Identify which cell holds the provided text, then report its (X, Y) central coordinate. 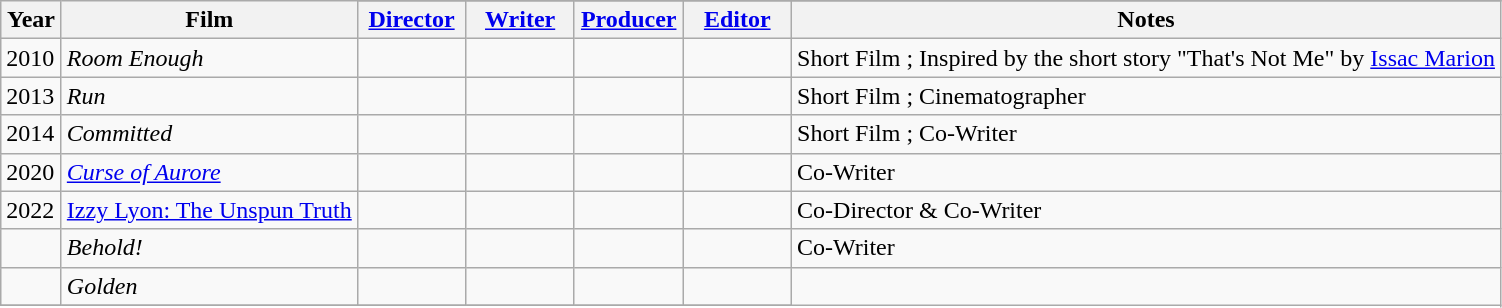
Film (209, 20)
Izzy Lyon: The Unspun Truth (209, 210)
Short Film ; Inspired by the short story "That's Not Me" by Issac Marion (1146, 58)
2013 (32, 96)
Writer (520, 20)
Run (209, 96)
2022 (32, 210)
Co-Director & Co-Writer (1146, 210)
Notes (1146, 20)
Room Enough (209, 58)
2010 (32, 58)
Committed (209, 134)
Short Film ; Co-Writer (1146, 134)
Golden (209, 286)
Behold! (209, 248)
Year (32, 20)
Curse of Aurore (209, 172)
Director (412, 20)
2014 (32, 134)
Short Film ; Cinematographer (1146, 96)
Editor (738, 20)
Producer (628, 20)
2020 (32, 172)
